Extract the [X, Y] coordinate from the center of the cell holding the provided text.  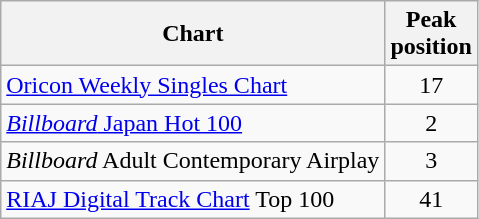
17 [431, 85]
RIAJ Digital Track Chart Top 100 [193, 199]
Billboard Japan Hot 100 [193, 123]
3 [431, 161]
Oricon Weekly Singles Chart [193, 85]
Billboard Adult Contemporary Airplay [193, 161]
Peakposition [431, 34]
2 [431, 123]
41 [431, 199]
Chart [193, 34]
